Extract the [x, y] coordinate from the center of the cell holding the provided text.  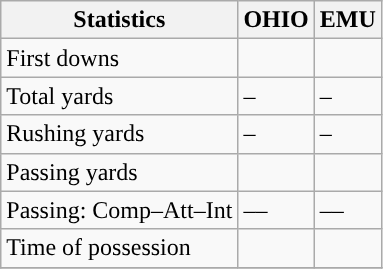
Passing: Comp–Att–Int [120, 210]
First downs [120, 58]
OHIO [276, 20]
Rushing yards [120, 134]
Total yards [120, 96]
Passing yards [120, 172]
Statistics [120, 20]
EMU [348, 20]
Time of possession [120, 248]
